Provide the [x, y] coordinate of the cell's center where the given text is located.  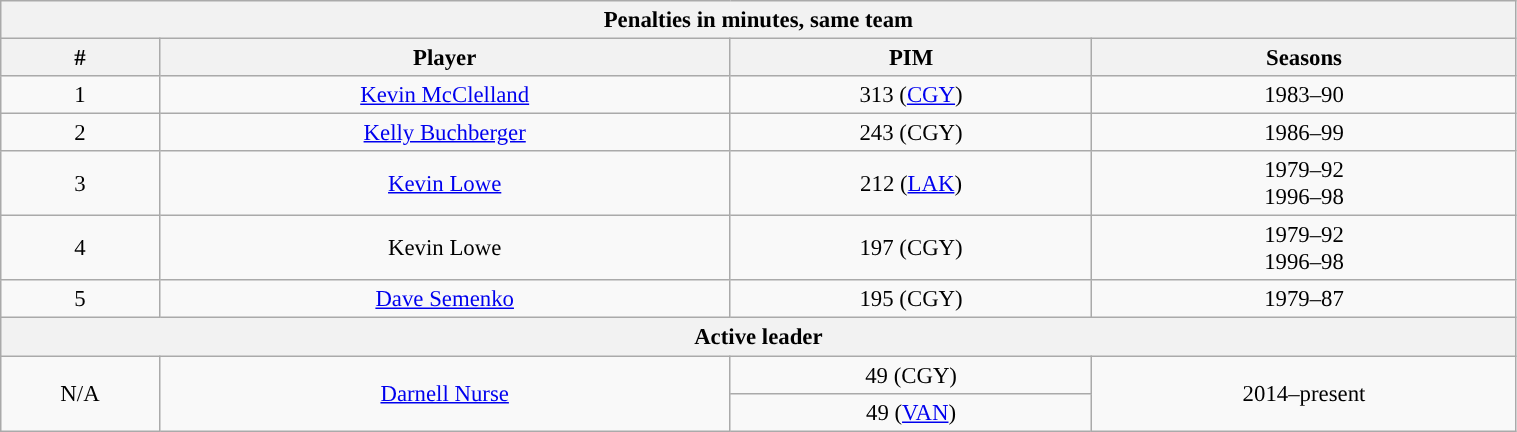
2014–present [1304, 394]
212 (LAK) [911, 184]
# [80, 58]
2 [80, 133]
Kevin McClelland [444, 95]
1 [80, 95]
Kelly Buchberger [444, 133]
Seasons [1304, 58]
Penalties in minutes, same team [758, 20]
5 [80, 299]
4 [80, 248]
313 (CGY) [911, 95]
197 (CGY) [911, 248]
1979–87 [1304, 299]
49 (CGY) [911, 375]
Dave Semenko [444, 299]
Active leader [758, 337]
243 (CGY) [911, 133]
1986–99 [1304, 133]
Darnell Nurse [444, 394]
3 [80, 184]
195 (CGY) [911, 299]
Player [444, 58]
N/A [80, 394]
PIM [911, 58]
49 (VAN) [911, 412]
1983–90 [1304, 95]
